Search for the cell housing the specified text and yield its (X, Y) center coordinate. 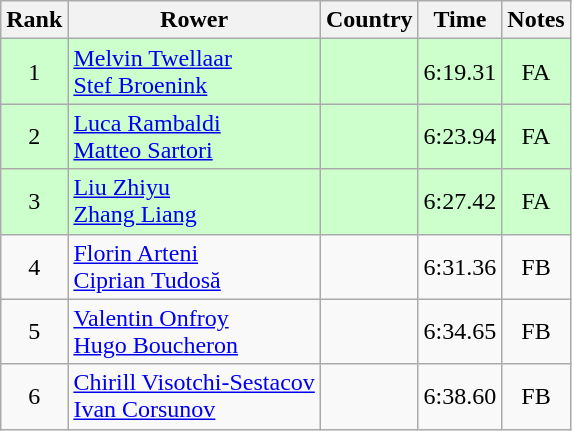
Notes (536, 20)
6:38.60 (460, 396)
Valentin OnfroyHugo Boucheron (194, 332)
Liu ZhiyuZhang Liang (194, 202)
Time (460, 20)
4 (34, 266)
5 (34, 332)
6 (34, 396)
Country (369, 20)
2 (34, 136)
Florin ArteniCiprian Tudosă (194, 266)
Melvin TwellaarStef Broenink (194, 72)
6:19.31 (460, 72)
1 (34, 72)
Rank (34, 20)
Rower (194, 20)
6:23.94 (460, 136)
6:27.42 (460, 202)
Luca RambaldiMatteo Sartori (194, 136)
6:31.36 (460, 266)
3 (34, 202)
Chirill Visotchi-SestacovIvan Corsunov (194, 396)
6:34.65 (460, 332)
